For the text-containing cell, return its midpoint in (x, y) coordinate format. 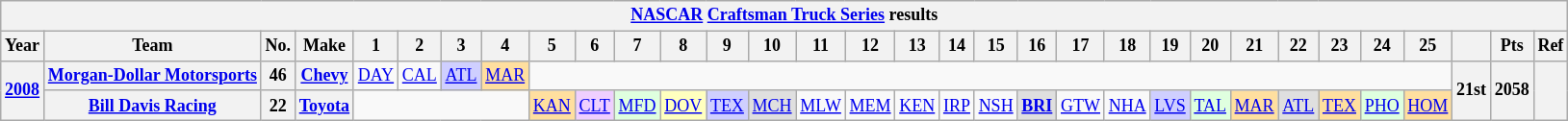
LVS (1170, 106)
2008 (23, 90)
23 (1340, 46)
CAL (420, 75)
No. (277, 46)
2058 (1511, 90)
24 (1382, 46)
Make (323, 46)
6 (595, 46)
Morgan-Dollar Motorsports (152, 75)
14 (957, 46)
DAY (375, 75)
GTW (1081, 106)
PHO (1382, 106)
MEM (870, 106)
4 (505, 46)
21st (1472, 90)
Chevy (323, 75)
NASCAR Craftsman Truck Series results (784, 15)
KAN (552, 106)
15 (995, 46)
MCH (772, 106)
MLW (820, 106)
17 (1081, 46)
2 (420, 46)
3 (461, 46)
TAL (1210, 106)
MFD (637, 106)
CLT (595, 106)
Toyota (323, 106)
16 (1038, 46)
IRP (957, 106)
12 (870, 46)
1 (375, 46)
7 (637, 46)
NSH (995, 106)
NHA (1127, 106)
5 (552, 46)
BRI (1038, 106)
13 (917, 46)
DOV (683, 106)
19 (1170, 46)
HOM (1428, 106)
11 (820, 46)
Pts (1511, 46)
21 (1254, 46)
10 (772, 46)
Ref (1551, 46)
9 (728, 46)
8 (683, 46)
KEN (917, 106)
Team (152, 46)
20 (1210, 46)
46 (277, 75)
18 (1127, 46)
Bill Davis Racing (152, 106)
Year (23, 46)
25 (1428, 46)
